Output the (X, Y) coordinate of the center of the cell containing the given text.  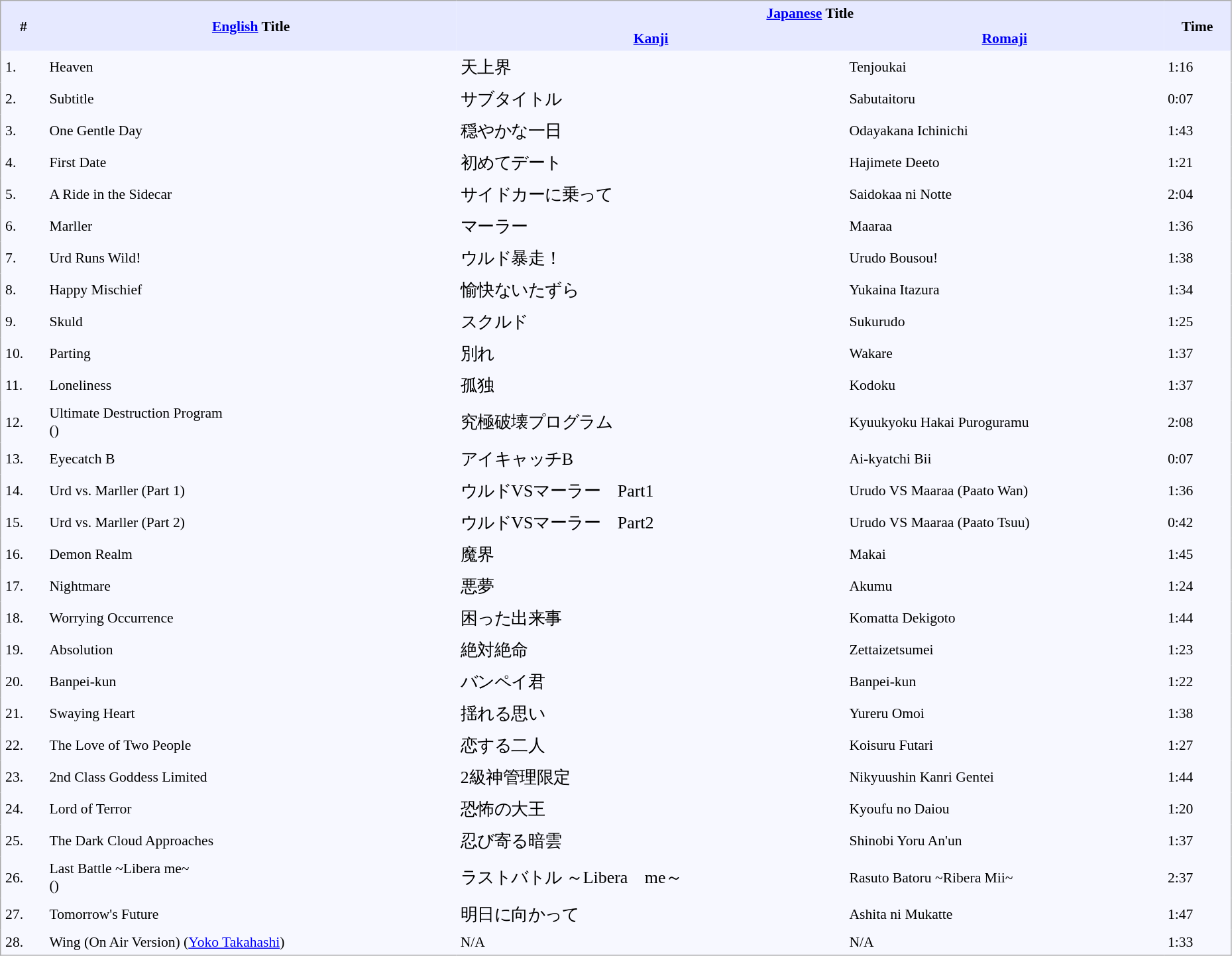
Ultimate Destruction Program() (251, 422)
1:23 (1198, 650)
絶対絶命 (651, 650)
1:20 (1198, 809)
Absolution (251, 650)
Shinobi Yoru An'un (1004, 841)
11. (23, 385)
1. (23, 66)
5. (23, 194)
8. (23, 289)
1:16 (1198, 66)
ウルドVSマーラー Part2 (651, 522)
ウルド暴走！ (651, 257)
13. (23, 459)
忍び寄る暗雲 (651, 841)
28. (23, 942)
Urudo VS Maaraa (Paato Wan) (1004, 491)
Hajimete Deeto (1004, 162)
Yureru Omoi (1004, 713)
マーラー (651, 225)
Lord of Terror (251, 809)
The Love of Two People (251, 745)
Tomorrow's Future (251, 914)
Ashita ni Mukatte (1004, 914)
22. (23, 745)
Yukaina Itazura (1004, 289)
First Date (251, 162)
Skuld (251, 321)
1:45 (1198, 554)
21. (23, 713)
Time (1198, 26)
10. (23, 353)
Urudo Bousou! (1004, 257)
2nd Class Goddess Limited (251, 777)
2:04 (1198, 194)
1:21 (1198, 162)
Last Battle ~Libera me~() (251, 878)
別れ (651, 353)
Makai (1004, 554)
Urd vs. Marller (Part 2) (251, 522)
Sabutaitoru (1004, 98)
ウルドVSマーラー Part1 (651, 491)
Urd vs. Marller (Part 1) (251, 491)
Demon Realm (251, 554)
1:33 (1198, 942)
Swaying Heart (251, 713)
15. (23, 522)
Eyecatch B (251, 459)
One Gentle Day (251, 130)
Odayakana Ichinichi (1004, 130)
Urudo VS Maaraa (Paato Tsuu) (1004, 522)
穏やかな一日 (651, 130)
困った出来事 (651, 618)
16. (23, 554)
Parting (251, 353)
4. (23, 162)
スクルド (651, 321)
0:42 (1198, 522)
サブタイトル (651, 98)
12. (23, 422)
24. (23, 809)
Akumu (1004, 586)
25. (23, 841)
18. (23, 618)
Sukurudo (1004, 321)
愉快ないたずら (651, 289)
Happy Mischief (251, 289)
Urd Runs Wild! (251, 257)
26. (23, 878)
2:08 (1198, 422)
Marller (251, 225)
20. (23, 682)
Kyoufu no Daiou (1004, 809)
Loneliness (251, 385)
Zettaizetsumei (1004, 650)
1:25 (1198, 321)
Wing (On Air Version) (Yoko Takahashi) (251, 942)
1:34 (1198, 289)
Kodoku (1004, 385)
魔界 (651, 554)
ラストバトル ～Libera me～ (651, 878)
1:43 (1198, 130)
9. (23, 321)
Ai-kyatchi Bii (1004, 459)
19. (23, 650)
3. (23, 130)
A Ride in the Sidecar (251, 194)
14. (23, 491)
Kanji (651, 38)
Nikyuushin Kanri Gentei (1004, 777)
The Dark Cloud Approaches (251, 841)
悪夢 (651, 586)
Wakare (1004, 353)
1:24 (1198, 586)
Subtitle (251, 98)
アイキャッチB (651, 459)
明日に向かって (651, 914)
7. (23, 257)
Tenjoukai (1004, 66)
2. (23, 98)
1:27 (1198, 745)
恐怖の大王 (651, 809)
Rasuto Batoru ~Ribera Mii~ (1004, 878)
English Title (251, 26)
17. (23, 586)
Kyuukyoku Hakai Puroguramu (1004, 422)
初めてデート (651, 162)
2級神管理限定 (651, 777)
天上界 (651, 66)
孤独 (651, 385)
究極破壊プログラム (651, 422)
Nightmare (251, 586)
1:22 (1198, 682)
Saidokaa ni Notte (1004, 194)
Japanese Title (810, 13)
Maaraa (1004, 225)
1:47 (1198, 914)
バンペイ君 (651, 682)
23. (23, 777)
2:37 (1198, 878)
6. (23, 225)
サイドカーに乗って (651, 194)
# (23, 26)
Komatta Dekigoto (1004, 618)
揺れる思い (651, 713)
Worrying Occurrence (251, 618)
27. (23, 914)
Romaji (1004, 38)
Koisuru Futari (1004, 745)
恋する二人 (651, 745)
Heaven (251, 66)
